Identify which cell holds the provided text, then report its (X, Y) central coordinate. 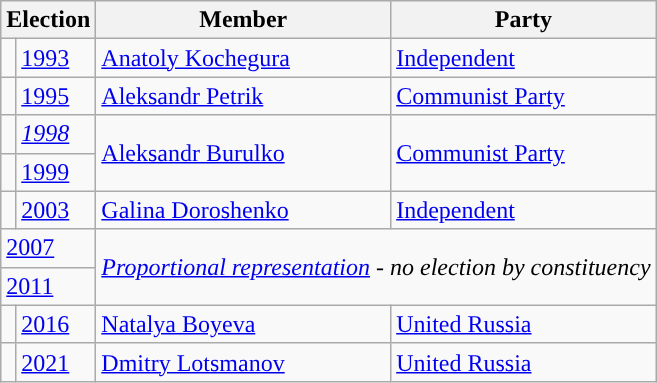
1999 (56, 172)
2003 (56, 210)
1995 (56, 96)
2016 (56, 324)
2011 (48, 286)
2007 (48, 248)
Party (524, 20)
2021 (56, 362)
Aleksandr Burulko (244, 153)
Aleksandr Petrik (244, 96)
Natalya Boyeva (244, 324)
1993 (56, 58)
Galina Doroshenko (244, 210)
Dmitry Lotsmanov (244, 362)
Anatoly Kochegura (244, 58)
Proportional representation - no election by constituency (376, 267)
Election (48, 20)
1998 (56, 134)
Member (244, 20)
